Capture the cell that displays the provided text and extract its (X, Y) central coordinate. 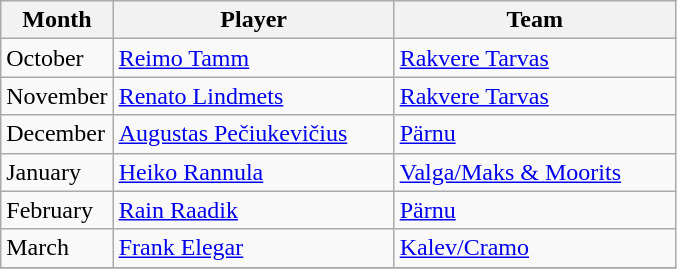
December (57, 134)
November (57, 96)
Renato Lindmets (254, 96)
January (57, 172)
Valga/Maks & Moorits (534, 172)
Player (254, 20)
February (57, 210)
Kalev/Cramo (534, 248)
Heiko Rannula (254, 172)
March (57, 248)
Reimo Tamm (254, 58)
Augustas Pečiukevičius (254, 134)
Rain Raadik (254, 210)
Month (57, 20)
Team (534, 20)
October (57, 58)
Frank Elegar (254, 248)
